From the cell containing the given text, extract its center point as [x, y] coordinate. 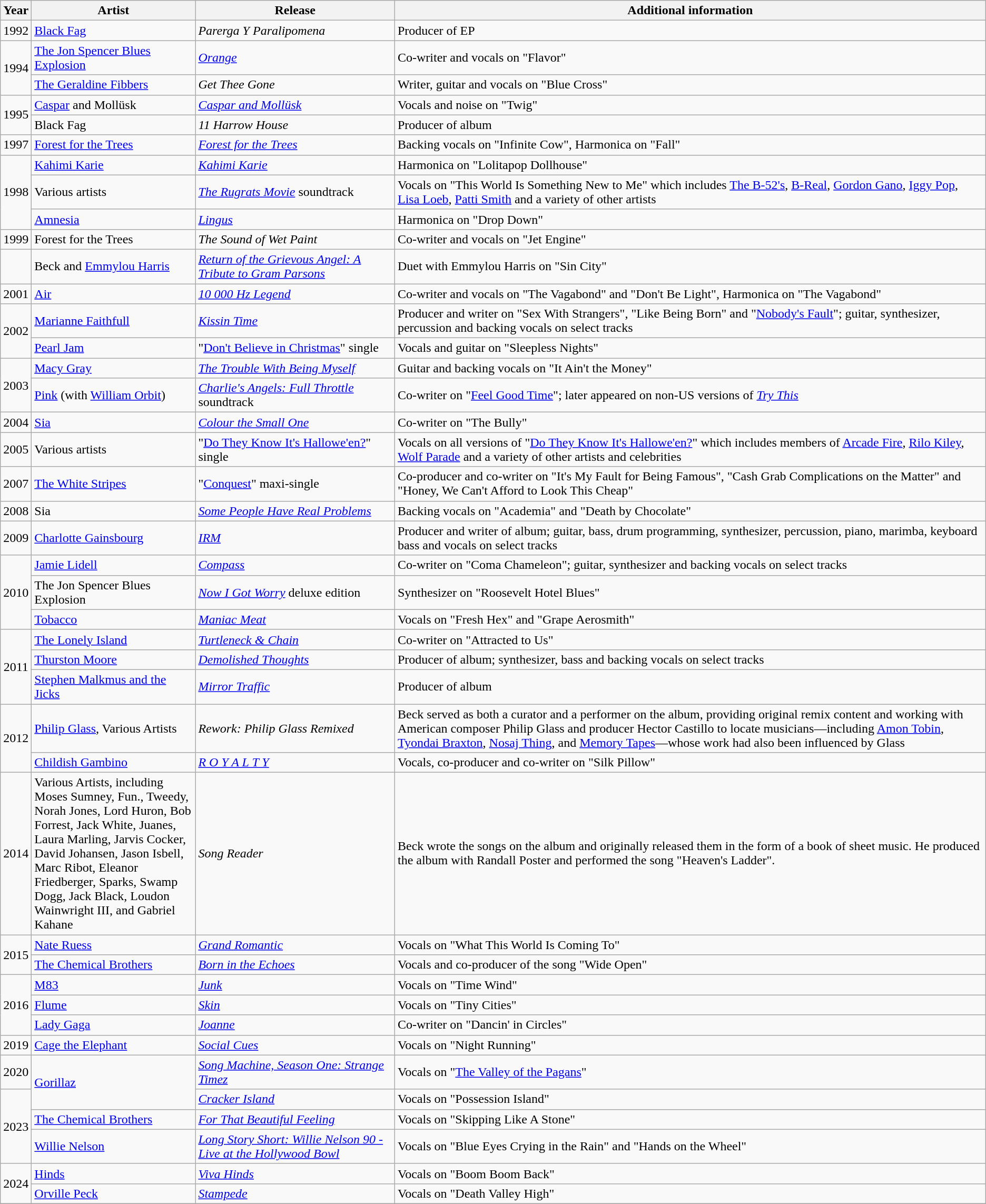
11 Harrow House [295, 125]
Vocals on "What This World Is Coming To" [690, 945]
Born in the Echoes [295, 965]
2011 [16, 667]
Vocals on "Fresh Hex" and "Grape Aerosmith" [690, 619]
Harmonica on "Lolitapop Dollhouse" [690, 165]
Amnesia [114, 219]
The Sound of Wet Paint [295, 239]
2014 [16, 854]
Rework: Philip Glass Remixed [295, 728]
Vocals on "Skipping Like A Stone" [690, 1119]
Compass [295, 565]
Duet with Emmylou Harris on "Sin City" [690, 267]
2009 [16, 538]
2003 [16, 386]
2007 [16, 483]
Social Cues [295, 1045]
Harmonica on "Drop Down" [690, 219]
Vocals on "The Valley of the Pagans" [690, 1072]
Producer of EP [690, 31]
Vocals and guitar on "Sleepless Nights" [690, 348]
"Conquest" maxi-single [295, 483]
Macy Gray [114, 368]
Vocals on "Possession Island" [690, 1099]
Release [295, 11]
Synthesizer on "Roosevelt Hotel Blues" [690, 592]
Stampede [295, 1193]
Vocals and noise on "Twig" [690, 105]
For That Beautiful Feeling [295, 1119]
The Trouble With Being Myself [295, 368]
R O Y A L T Y [295, 763]
Orange [295, 58]
Flume [114, 1005]
2008 [16, 511]
Charlie's Angels: Full Throttle soundtrack [295, 395]
Junk [295, 985]
Vocals on "Night Running" [690, 1045]
1995 [16, 115]
The Geraldine Fibbers [114, 85]
1998 [16, 192]
Lady Gaga [114, 1025]
Kissin Time [295, 321]
Co-writer on "Dancin' in Circles" [690, 1025]
IRM [295, 538]
Thurston Moore [114, 659]
M83 [114, 985]
Vocals on "Tiny Cities" [690, 1005]
2019 [16, 1045]
Co-writer on "Coma Chameleon"; guitar, synthesizer and backing vocals on select tracks [690, 565]
Vocals and co-producer of the song "Wide Open" [690, 965]
Writer, guitar and vocals on "Blue Cross" [690, 85]
Skin [295, 1005]
Beck and Emmylou Harris [114, 267]
Tobacco [114, 619]
Marianne Faithfull [114, 321]
Co-writer and vocals on "The Vagabond" and "Don't Be Light", Harmonica on "The Vagabond" [690, 293]
Long Story Short: Willie Nelson 90 - Live at the Hollywood Bowl [295, 1146]
Joanne [295, 1025]
The White Stripes [114, 483]
Additional information [690, 11]
2023 [16, 1126]
Viva Hinds [295, 1173]
2010 [16, 592]
Mirror Traffic [295, 687]
Orville Peck [114, 1193]
Stephen Malkmus and the Jicks [114, 687]
1997 [16, 145]
Lingus [295, 219]
Childish Gambino [114, 763]
Demolished Thoughts [295, 659]
Vocals on "Boom Boom Back" [690, 1173]
2004 [16, 422]
Philip Glass, Various Artists [114, 728]
Artist [114, 11]
Hinds [114, 1173]
The Lonely Island [114, 639]
Grand Romantic [295, 945]
10 000 Hz Legend [295, 293]
Now I Got Worry deluxe edition [295, 592]
Jamie Lidell [114, 565]
2024 [16, 1183]
2005 [16, 450]
Willie Nelson [114, 1146]
Guitar and backing vocals on "It Ain't the Money" [690, 368]
Vocals on "Time Wind" [690, 985]
Co-writer on "The Bully" [690, 422]
1994 [16, 67]
Some People Have Real Problems [295, 511]
Co-writer on "Feel Good Time"; later appeared on non-US versions of Try This [690, 395]
Backing vocals on "Academia" and "Death by Chocolate" [690, 511]
The Rugrats Movie soundtrack [295, 192]
Year [16, 11]
Parerga Y Paralipomena [295, 31]
Song Reader [295, 854]
Producer of album; synthesizer, bass and backing vocals on select tracks [690, 659]
Co-writer and vocals on "Jet Engine" [690, 239]
Producer and writer of album; guitar, bass, drum programming, synthesizer, percussion, piano, marimba, keyboard bass and vocals on select tracks [690, 538]
Backing vocals on "Infinite Cow", Harmonica on "Fall" [690, 145]
Charlotte Gainsbourg [114, 538]
Maniac Meat [295, 619]
"Do They Know It's Hallowe'en?" single [295, 450]
2012 [16, 738]
Air [114, 293]
Vocals on "Blue Eyes Crying in the Rain" and "Hands on the Wheel" [690, 1146]
Song Machine, Season One: Strange Timez [295, 1072]
Nate Ruess [114, 945]
Turtleneck & Chain [295, 639]
2020 [16, 1072]
2016 [16, 1005]
Vocals on "Death Valley High" [690, 1193]
2001 [16, 293]
Pearl Jam [114, 348]
Cracker Island [295, 1099]
Cage the Elephant [114, 1045]
"Don't Believe in Christmas" single [295, 348]
Colour the Small One [295, 422]
Co-writer on "Attracted to Us" [690, 639]
Gorillaz [114, 1082]
Get Thee Gone [295, 85]
Pink (with William Orbit) [114, 395]
1992 [16, 31]
1999 [16, 239]
2015 [16, 955]
Co-writer and vocals on "Flavor" [690, 58]
Vocals, co-producer and co-writer on "Silk Pillow" [690, 763]
2002 [16, 331]
Return of the Grievous Angel: A Tribute to Gram Parsons [295, 267]
